Return (X, Y) of the center of cell containing provided text 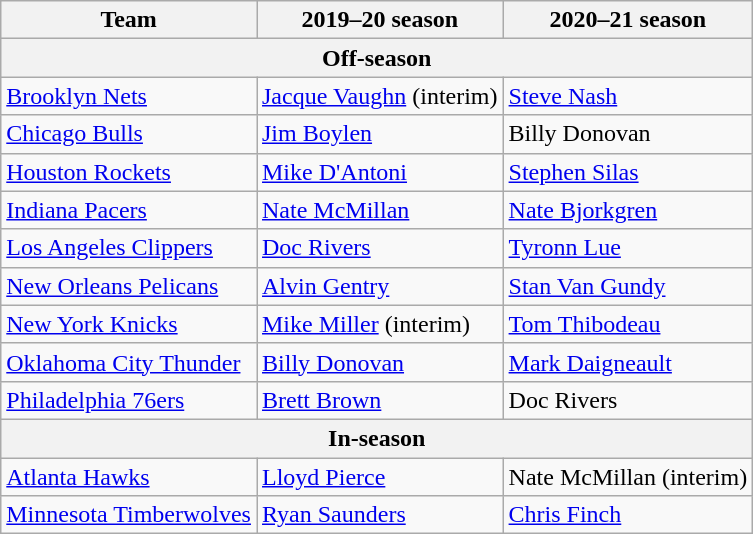
Nate McMillan (interim) (628, 477)
Atlanta Hawks (129, 477)
Stan Van Gundy (628, 286)
Philadelphia 76ers (129, 400)
Tyronn Lue (628, 248)
Los Angeles Clippers (129, 248)
2019–20 season (380, 20)
Minnesota Timberwolves (129, 515)
Mike D'Antoni (380, 172)
Lloyd Pierce (380, 477)
Indiana Pacers (129, 210)
Nate Bjorkgren (628, 210)
Alvin Gentry (380, 286)
Brett Brown (380, 400)
Chicago Bulls (129, 134)
New Orleans Pelicans (129, 286)
Ryan Saunders (380, 515)
Brooklyn Nets (129, 96)
2020–21 season (628, 20)
Chris Finch (628, 515)
Oklahoma City Thunder (129, 362)
Stephen Silas (628, 172)
Team (129, 20)
Steve Nash (628, 96)
Jacque Vaughn (interim) (380, 96)
Off-season (377, 58)
Tom Thibodeau (628, 324)
In-season (377, 438)
Mark Daigneault (628, 362)
Mike Miller (interim) (380, 324)
New York Knicks (129, 324)
Houston Rockets (129, 172)
Jim Boylen (380, 134)
Nate McMillan (380, 210)
